For the text-containing cell, return its midpoint in [x, y] coordinate format. 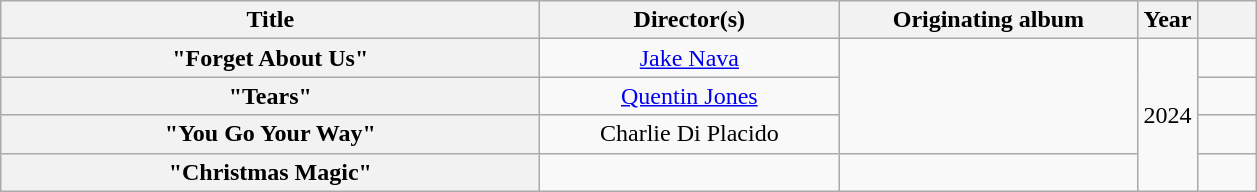
Year [1168, 20]
"Forget About Us" [270, 58]
2024 [1168, 115]
"Tears" [270, 96]
Title [270, 20]
Director(s) [690, 20]
Quentin Jones [690, 96]
"You Go Your Way" [270, 134]
"Christmas Magic" [270, 172]
Jake Nava [690, 58]
Charlie Di Placido [690, 134]
Originating album [988, 20]
